Return [x, y] of the center of cell containing provided text 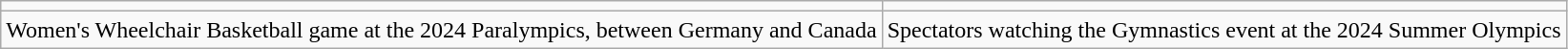
Spectators watching the Gymnastics event at the 2024 Summer Olympics [1223, 30]
Women's Wheelchair Basketball game at the 2024 Paralympics, between Germany and Canada [441, 30]
